Identify which cell holds the provided text, then report its (X, Y) central coordinate. 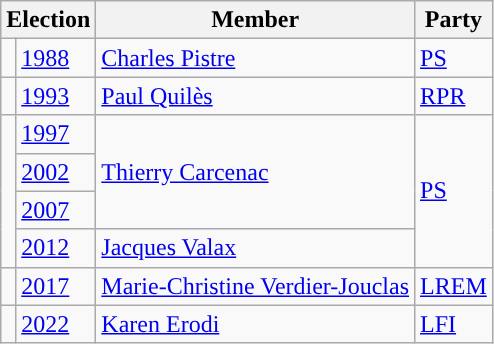
2012 (56, 248)
RPR (454, 96)
Marie-Christine Verdier-Jouclas (256, 286)
Election (48, 20)
Party (454, 20)
Paul Quilès (256, 96)
LFI (454, 324)
1993 (56, 96)
1997 (56, 134)
Charles Pistre (256, 58)
Karen Erodi (256, 324)
2017 (56, 286)
Thierry Carcenac (256, 172)
2002 (56, 172)
1988 (56, 58)
LREM (454, 286)
2022 (56, 324)
2007 (56, 210)
Jacques Valax (256, 248)
Member (256, 20)
